Detect which cell encompasses the target text, then output its [X, Y] center coordinate. 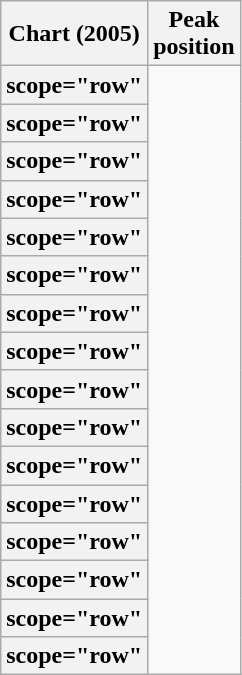
Peakposition [194, 34]
Chart (2005) [74, 34]
